Return [x, y] of the center of cell containing provided text 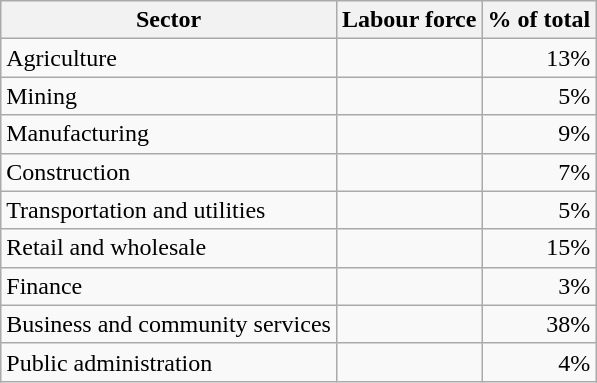
Sector [169, 20]
Business and community services [169, 324]
Mining [169, 96]
Construction [169, 172]
4% [539, 362]
9% [539, 134]
Agriculture [169, 58]
Finance [169, 286]
Retail and wholesale [169, 248]
Manufacturing [169, 134]
15% [539, 248]
38% [539, 324]
3% [539, 286]
% of total [539, 20]
Labour force [409, 20]
Public administration [169, 362]
Transportation and utilities [169, 210]
7% [539, 172]
13% [539, 58]
